Determine the (x, y) coordinate at the center of the cell enclosing the given text.  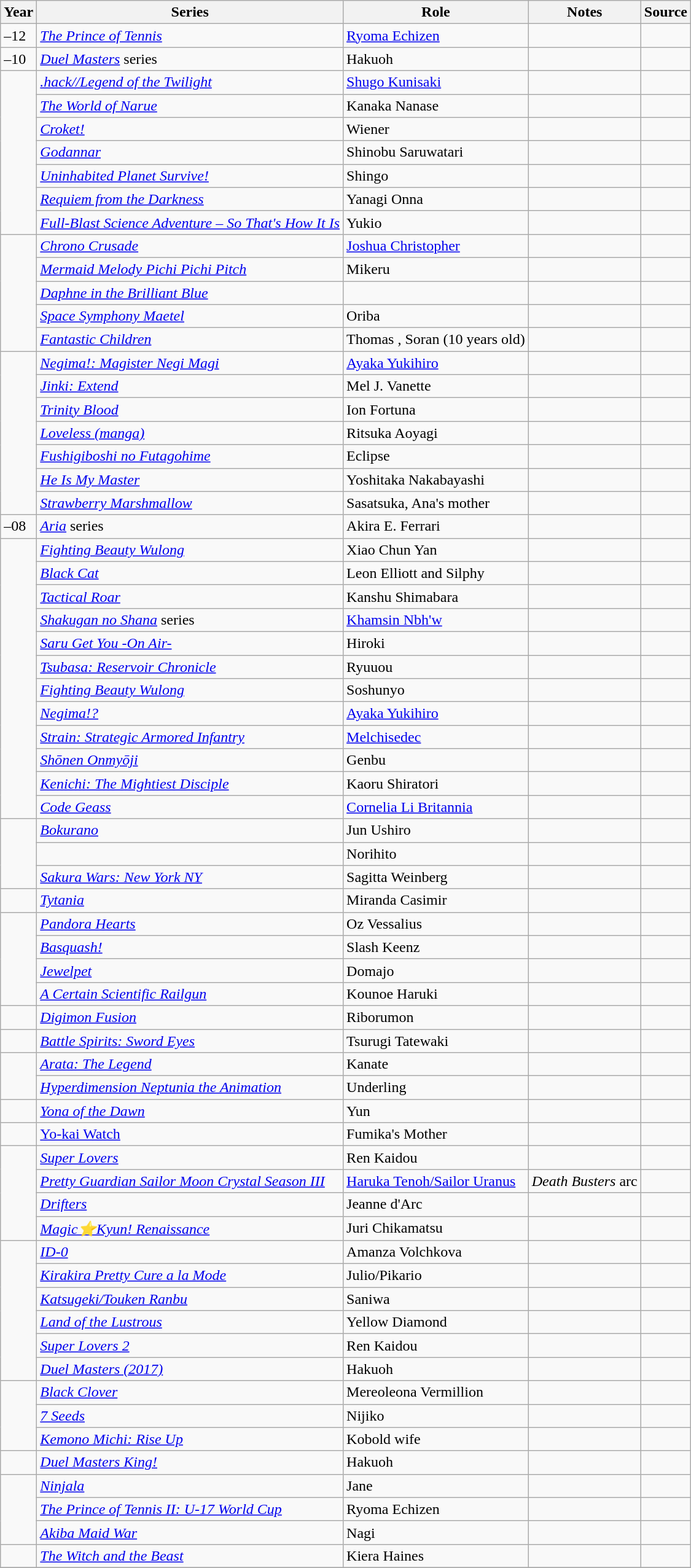
Nagi (436, 1532)
He Is My Master (190, 480)
Series (190, 12)
Julio/Pikario (436, 1276)
Kirakira Pretty Cure a la Mode (190, 1276)
Kenichi: The Mightiest Disciple (190, 784)
Saniwa (436, 1299)
Year (18, 12)
Miranda Casimir (436, 900)
Thomas , Soran (10 years old) (436, 340)
–12 (18, 36)
Hiroki (436, 643)
Strain: Strategic Armored Infantry (190, 737)
Black Cat (190, 573)
Joshua Christopher (436, 246)
Yun (436, 1111)
Underling (436, 1088)
Jeanne d'Arc (436, 1204)
Yukio (436, 222)
Chrono Crusade (190, 246)
Mel J. Vanette (436, 386)
Ion Fortuna (436, 410)
Pretty Guardian Sailor Moon Crystal Season III (190, 1181)
Leon Elliott and Silphy (436, 573)
Duel Masters King! (190, 1462)
Genbu (436, 760)
Melchisedec (436, 737)
The Witch and the Beast (190, 1556)
Ryuuou (436, 666)
Fumika's Mother (436, 1134)
Aria series (190, 526)
Digimon Fusion (190, 1017)
Domajo (436, 970)
Pandora Hearts (190, 924)
Bokurano (190, 830)
Tsurugi Tatewaki (436, 1041)
Slash Keenz (436, 947)
Cornelia Li Britannia (436, 807)
Fantastic Children (190, 340)
Code Geass (190, 807)
Jane (436, 1486)
Uninhabited Planet Survive! (190, 176)
.hack//Legend of the Twilight (190, 82)
Yellow Diamond (436, 1322)
Jewelpet (190, 970)
Kaoru Shiratori (436, 784)
Duel Masters series (190, 59)
Drifters (190, 1204)
Kiera Haines (436, 1556)
Basquash! (190, 947)
Kemono Michi: Rise Up (190, 1439)
Oriba (436, 316)
Riborumon (436, 1017)
Yo-kai Watch (190, 1134)
Jinki: Extend (190, 386)
Norihito (436, 854)
Croket! (190, 129)
Duel Masters (2017) (190, 1369)
Battle Spirits: Sword Eyes (190, 1041)
Soshunyo (436, 690)
Sagitta Weinberg (436, 877)
Ninjala (190, 1486)
Tytania (190, 900)
Yoshitaka Nakabayashi (436, 480)
Yanagi Onna (436, 199)
The Prince of Tennis II: U-17 World Cup (190, 1509)
Land of the Lustrous (190, 1322)
Fushigiboshi no Futagohime (190, 456)
Tsubasa: Reservoir Chronicle (190, 666)
Juri Chikamatsu (436, 1228)
Khamsin Nbh'w (436, 620)
Saru Get You -On Air- (190, 643)
Xiao Chun Yan (436, 550)
Shakugan no Shana series (190, 620)
Sasatsuka, Ana's mother (436, 503)
Source (666, 12)
–10 (18, 59)
Tactical Roar (190, 596)
Amanza Volchkova (436, 1252)
ID-0 (190, 1252)
Notes (585, 12)
7 Seeds (190, 1416)
Jun Ushiro (436, 830)
Kanaka Nanase (436, 106)
Katsugeki/Touken Ranbu (190, 1299)
Requiem from the Darkness (190, 199)
Yona of the Dawn (190, 1111)
Loveless (manga) (190, 433)
Sakura Wars: New York NY (190, 877)
Super Lovers (190, 1158)
Black Clover (190, 1392)
Shingo (436, 176)
The World of Narue (190, 106)
Negima!: Magister Negi Magi (190, 363)
Kobold wife (436, 1439)
Strawberry Marshmallow (190, 503)
Hyperdimension Neptunia the Animation (190, 1088)
Eclipse (436, 456)
Kounoe Haruki (436, 994)
Oz Vessalius (436, 924)
Ritsuka Aoyagi (436, 433)
Nijiko (436, 1416)
Akiba Maid War (190, 1532)
Shōnen Onmyōji (190, 760)
Mikeru (436, 269)
Haruka Tenoh/Sailor Uranus (436, 1181)
Super Lovers 2 (190, 1346)
Space Symphony Maetel (190, 316)
Godannar (190, 152)
Arata: The Legend (190, 1064)
Kanate (436, 1064)
Role (436, 12)
Magic⭐Kyun! Renaissance (190, 1228)
Negima!? (190, 714)
Full-Blast Science Adventure – So That's How It Is (190, 222)
Kanshu Shimabara (436, 596)
The Prince of Tennis (190, 36)
Mereoleona Vermillion (436, 1392)
Daphne in the Brilliant Blue (190, 293)
Wiener (436, 129)
Death Busters arc (585, 1181)
Shugo Kunisaki (436, 82)
Akira E. Ferrari (436, 526)
Shinobu Saruwatari (436, 152)
A Certain Scientific Railgun (190, 994)
–08 (18, 526)
Trinity Blood (190, 410)
Mermaid Melody Pichi Pichi Pitch (190, 269)
